Output the [X, Y] coordinate of the center of the cell containing the given text.  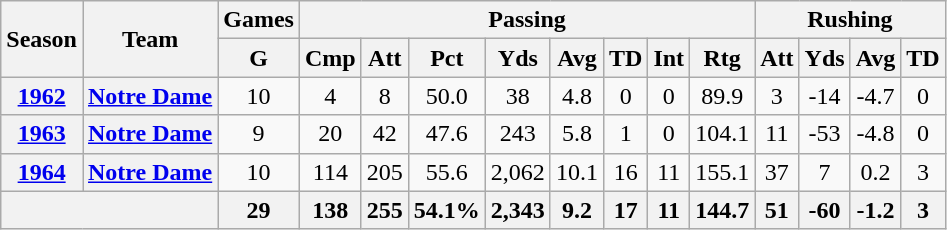
55.6 [446, 172]
Int [669, 58]
2,343 [518, 210]
-4.7 [876, 96]
2,062 [518, 172]
0.2 [876, 172]
38 [518, 96]
17 [625, 210]
42 [384, 134]
255 [384, 210]
243 [518, 134]
37 [777, 172]
Rtg [722, 58]
-4.8 [876, 134]
9.2 [576, 210]
16 [625, 172]
7 [824, 172]
5.8 [576, 134]
138 [330, 210]
144.7 [722, 210]
29 [259, 210]
4.8 [576, 96]
Passing [526, 20]
47.6 [446, 134]
155.1 [722, 172]
9 [259, 134]
1963 [42, 134]
4 [330, 96]
Games [259, 20]
1962 [42, 96]
Team [150, 39]
1964 [42, 172]
1 [625, 134]
-60 [824, 210]
54.1% [446, 210]
Rushing [850, 20]
Cmp [330, 58]
20 [330, 134]
104.1 [722, 134]
-14 [824, 96]
8 [384, 96]
50.0 [446, 96]
-53 [824, 134]
-1.2 [876, 210]
G [259, 58]
Pct [446, 58]
89.9 [722, 96]
Season [42, 39]
114 [330, 172]
10.1 [576, 172]
205 [384, 172]
51 [777, 210]
